Return [X, Y] of the center of cell containing provided text 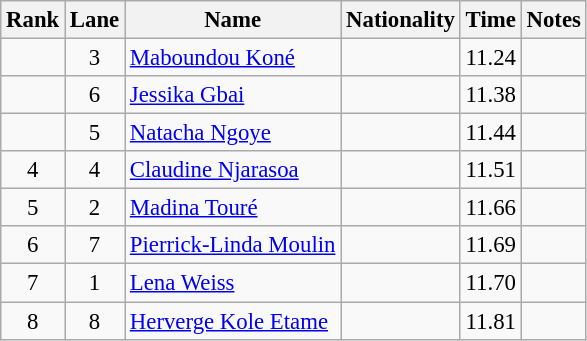
Claudine Njarasoa [233, 170]
Madina Touré [233, 208]
3 [95, 58]
Herverge Kole Etame [233, 321]
11.66 [490, 208]
Nationality [400, 20]
Pierrick-Linda Moulin [233, 245]
1 [95, 283]
11.51 [490, 170]
Notes [554, 20]
Lane [95, 20]
Jessika Gbai [233, 95]
Lena Weiss [233, 283]
Time [490, 20]
Rank [33, 20]
11.81 [490, 321]
11.70 [490, 283]
Maboundou Koné [233, 58]
11.44 [490, 133]
11.24 [490, 58]
Name [233, 20]
11.38 [490, 95]
Natacha Ngoye [233, 133]
11.69 [490, 245]
2 [95, 208]
